Output the [x, y] coordinate of the center of the cell containing the given text.  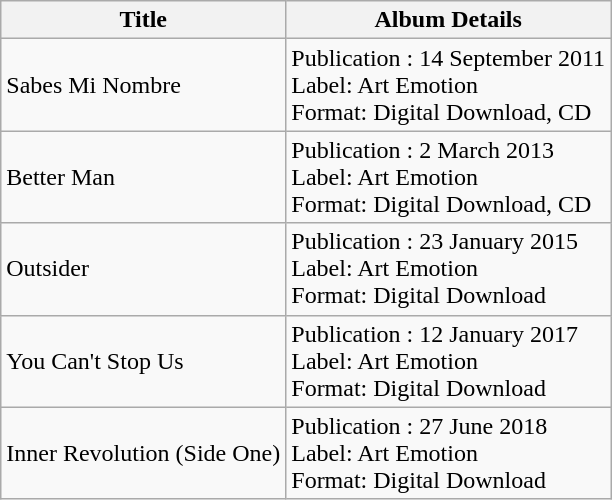
Publication : 12 January 2017Label: Art EmotionFormat: Digital Download [448, 361]
Publication : 23 January 2015Label: Art EmotionFormat: Digital Download [448, 269]
Publication : 27 June 2018Label: Art EmotionFormat: Digital Download [448, 453]
Inner Revolution (Side One) [144, 453]
Album Details [448, 20]
Publication : 2 March 2013Label: Art EmotionFormat: Digital Download, CD [448, 177]
Sabes Mi Nombre [144, 85]
Title [144, 20]
Publication : 14 September 2011Label: Art EmotionFormat: Digital Download, CD [448, 85]
Outsider [144, 269]
You Can't Stop Us [144, 361]
Better Man [144, 177]
